Detect which cell encompasses the target text, then output its [X, Y] center coordinate. 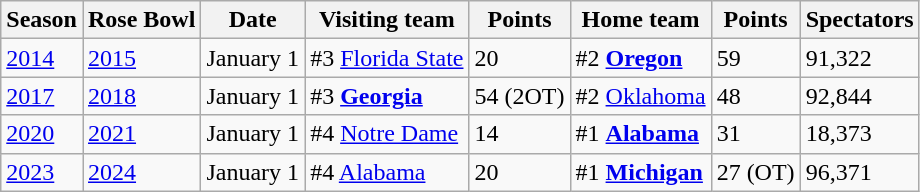
Spectators [860, 20]
#2 Oklahoma [640, 96]
2021 [141, 134]
2015 [141, 58]
54 (2OT) [520, 96]
2014 [42, 58]
2017 [42, 96]
2023 [42, 172]
18,373 [860, 134]
2020 [42, 134]
#2 Oregon [640, 58]
#3 Georgia [387, 96]
#1 Alabama [640, 134]
92,844 [860, 96]
2018 [141, 96]
Season [42, 20]
2024 [141, 172]
Rose Bowl [141, 20]
Date [253, 20]
Home team [640, 20]
27 (OT) [756, 172]
14 [520, 134]
91,322 [860, 58]
#4 Alabama [387, 172]
59 [756, 58]
#1 Michigan [640, 172]
96,371 [860, 172]
31 [756, 134]
#4 Notre Dame [387, 134]
48 [756, 96]
Visiting team [387, 20]
#3 Florida State [387, 58]
